Return the [X, Y] coordinate for the center point of the cell that contains the specified text.  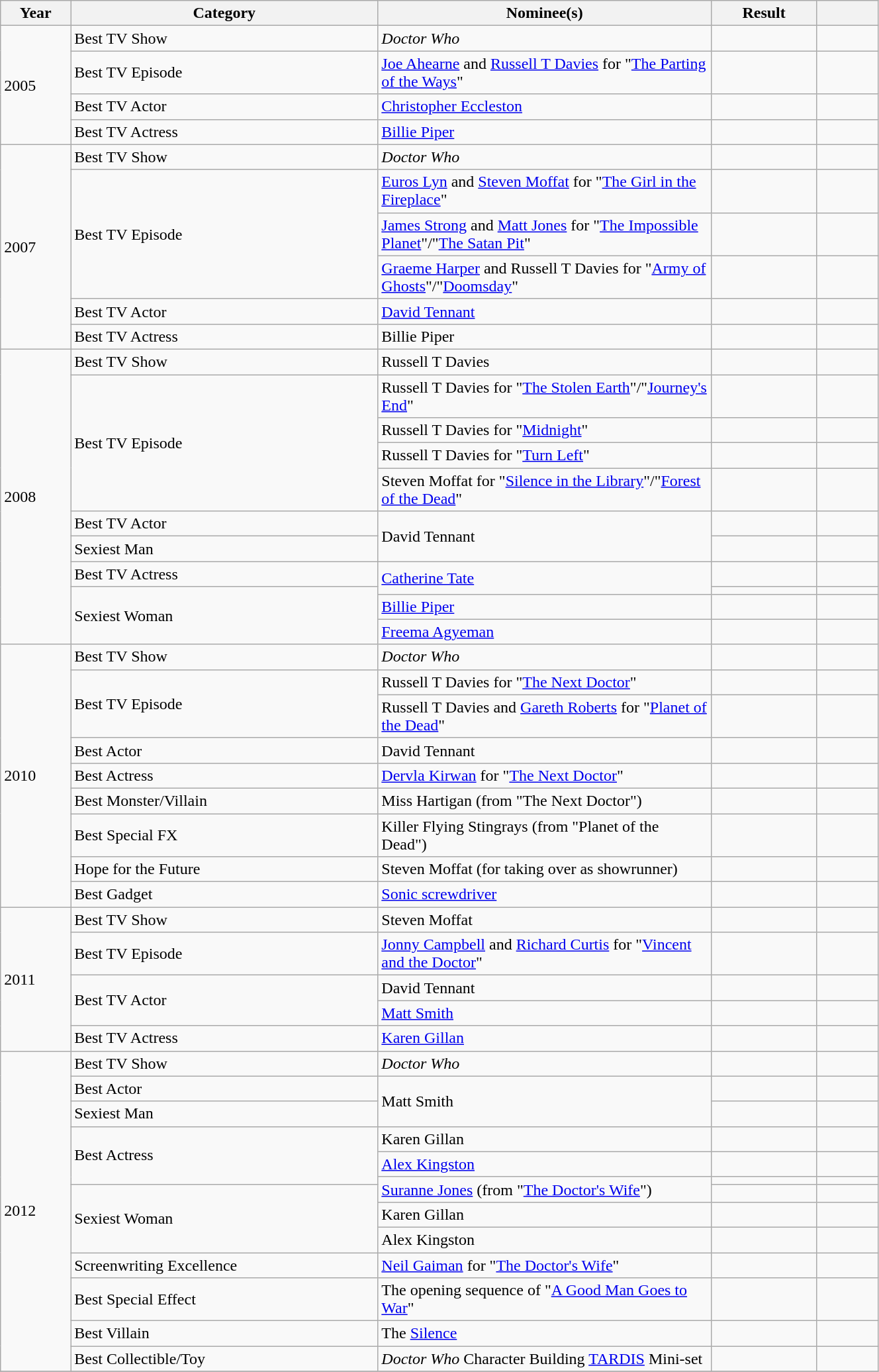
Catherine Tate [545, 577]
Freema Agyeman [545, 632]
Screenwriting Excellence [224, 1265]
The Silence [545, 1334]
Miss Hartigan (from "The Next Doctor") [545, 801]
Russell T Davies and Gareth Roberts for "Planet of the Dead" [545, 716]
Dervla Kirwan for "The Next Doctor" [545, 775]
Best Special FX [224, 834]
Nominee(s) [545, 13]
Result [764, 13]
Best Gadget [224, 895]
Russell T Davies for "Midnight" [545, 430]
Russell T Davies for "The Stolen Earth"/"Journey's End" [545, 396]
Russell T Davies for "Turn Left" [545, 456]
Steven Moffat [545, 920]
Year [36, 13]
2005 [36, 85]
Steven Moffat for "Silence in the Library"/"Forest of the Dead" [545, 490]
Best Collectible/Toy [224, 1359]
Best Villain [224, 1334]
2012 [36, 1211]
Russell T Davies for "The Next Doctor" [545, 682]
Killer Flying Stingrays (from "Planet of the Dead") [545, 834]
Christopher Eccleston [545, 107]
Euros Lyn and Steven Moffat for "The Girl in the Fireplace" [545, 191]
James Strong and Matt Jones for "The Impossible Planet"/"The Satan Pit" [545, 234]
Doctor Who Character Building TARDIS Mini-set [545, 1359]
Hope for the Future [224, 869]
Joe Ahearne and Russell T Davies for "The Parting of the Ways" [545, 73]
Category [224, 13]
2011 [36, 979]
Graeme Harper and Russell T Davies for "Army of Ghosts"/"Doomsday" [545, 277]
Neil Gaiman for "The Doctor's Wife" [545, 1265]
2008 [36, 497]
Jonny Campbell and Richard Curtis for "Vincent and the Doctor" [545, 954]
2007 [36, 246]
Sonic screwdriver [545, 895]
Suranne Jones (from "The Doctor's Wife") [545, 1189]
Steven Moffat (for taking over as showrunner) [545, 869]
The opening sequence of "A Good Man Goes to War" [545, 1299]
Best Monster/Villain [224, 801]
2010 [36, 776]
Russell T Davies [545, 362]
Best Special Effect [224, 1299]
